Identify which cell holds the provided text, then report its [X, Y] central coordinate. 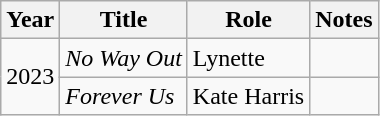
No Way Out [124, 58]
Kate Harris [248, 96]
Lynette [248, 58]
Forever Us [124, 96]
Notes [344, 20]
Role [248, 20]
Title [124, 20]
2023 [30, 77]
Year [30, 20]
